Extract the (x, y) coordinate from the center of the cell holding the provided text.  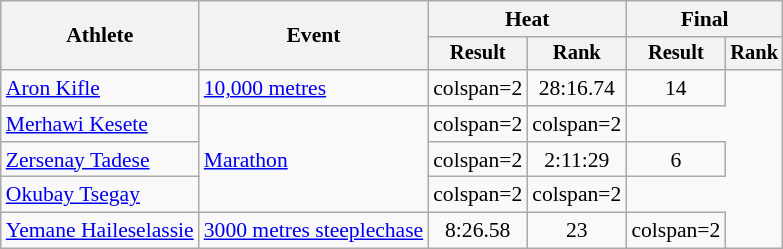
10,000 metres (314, 88)
23 (576, 231)
Final (704, 19)
14 (676, 88)
Okubay Tsegay (100, 195)
Marathon (314, 160)
Zersenay Tadese (100, 160)
2:11:29 (576, 160)
Athlete (100, 36)
Heat (527, 19)
Yemane Haileselassie (100, 231)
8:26.58 (478, 231)
Aron Kifle (100, 88)
Event (314, 36)
Merhawi Kesete (100, 124)
28:16.74 (576, 88)
6 (676, 160)
3000 metres steeplechase (314, 231)
